Extract the (X, Y) coordinate from the center of the cell holding the provided text.  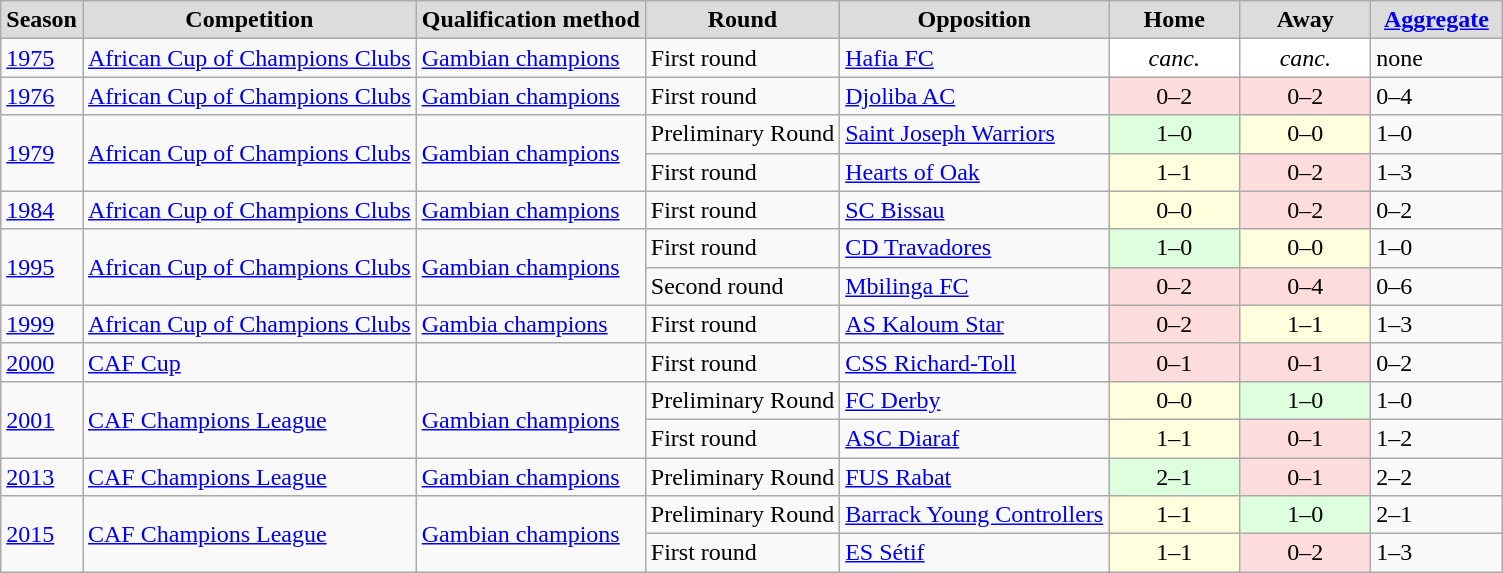
Second round (742, 286)
1999 (42, 324)
Season (42, 20)
FUS Rabat (974, 477)
Hafia FC (974, 58)
Home (1174, 20)
Aggregate (1436, 20)
Opposition (974, 20)
Barrack Young Controllers (974, 515)
Djoliba AC (974, 96)
2013 (42, 477)
1984 (42, 210)
Saint Joseph Warriors (974, 134)
none (1436, 58)
1975 (42, 58)
Competition (249, 20)
2000 (42, 362)
Qualification method (530, 20)
CAF Cup (249, 362)
2001 (42, 419)
1–2 (1436, 438)
ES Sétif (974, 553)
0–6 (1436, 286)
CSS Richard-Toll (974, 362)
CD Travadores (974, 248)
FC Derby (974, 400)
AS Kaloum Star (974, 324)
ASC Diaraf (974, 438)
1979 (42, 153)
Gambia champions (530, 324)
1995 (42, 267)
SC Bissau (974, 210)
Hearts of Oak (974, 172)
2015 (42, 534)
Round (742, 20)
Away (1306, 20)
1976 (42, 96)
Mbilinga FC (974, 286)
2–2 (1436, 477)
